Search for the cell housing the specified text and yield its [x, y] center coordinate. 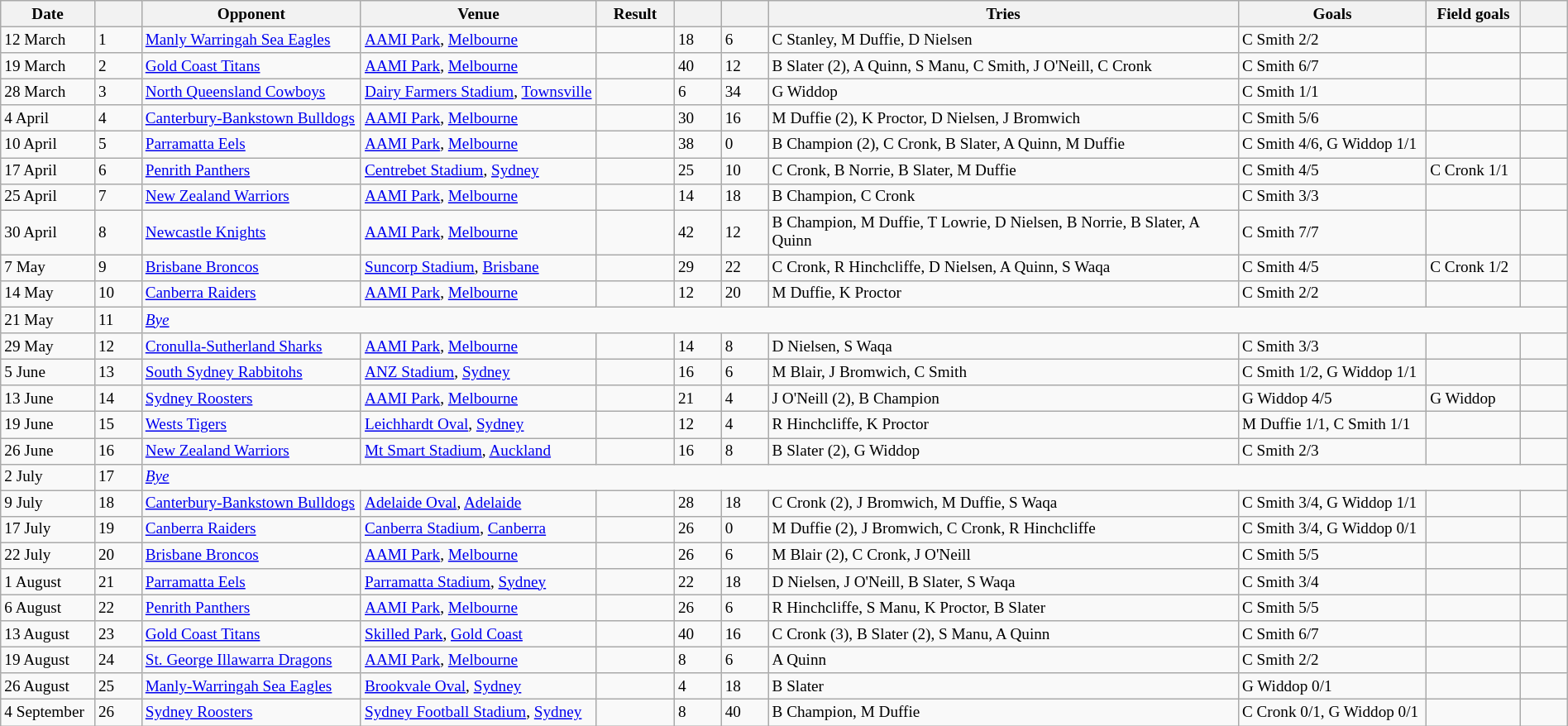
C Cronk, B Norrie, B Slater, M Duffie [1003, 170]
C Cronk 1/1 [1474, 170]
B Slater (2), G Widdop [1003, 451]
5 [117, 145]
Newcastle Knights [251, 232]
Mt Smart Stadium, Auckland [478, 451]
17 April [48, 170]
C Cronk, R Hinchcliffe, D Nielsen, A Quinn, S Waqa [1003, 268]
4 April [48, 118]
7 [117, 197]
9 July [48, 504]
24 [117, 660]
2 [117, 66]
13 June [48, 399]
2 July [48, 477]
Manly Warringah Sea Eagles [251, 40]
C Cronk (3), B Slater (2), S Manu, A Quinn [1003, 634]
29 [698, 268]
C Smith 7/7 [1331, 232]
C Smith 3/4 [1331, 582]
22 July [48, 556]
Leichhardt Oval, Sydney [478, 425]
M Blair (2), C Cronk, J O'Neill [1003, 556]
B Champion, M Duffie, T Lowrie, D Nielsen, B Norrie, B Slater, A Quinn [1003, 232]
28 [698, 504]
28 March [48, 92]
38 [698, 145]
Adelaide Oval, Adelaide [478, 504]
7 May [48, 268]
Suncorp Stadium, Brisbane [478, 268]
5 June [48, 372]
D Nielsen, S Waqa [1003, 346]
23 [117, 634]
M Duffie (2), J Bromwich, C Cronk, R Hinchcliffe [1003, 529]
Opponent [251, 14]
M Duffie, K Proctor [1003, 294]
Result [635, 14]
J O'Neill (2), B Champion [1003, 399]
17 July [48, 529]
A Quinn [1003, 660]
C Cronk (2), J Bromwich, M Duffie, S Waqa [1003, 504]
19 June [48, 425]
42 [698, 232]
Goals [1331, 14]
Sydney Football Stadium, Sydney [478, 713]
Canberra Stadium, Canberra [478, 529]
ANZ Stadium, Sydney [478, 372]
4 September [48, 713]
Cronulla-Sutherland Sharks [251, 346]
Manly-Warringah Sea Eagles [251, 686]
Parramatta Stadium, Sydney [478, 582]
17 [117, 477]
North Queensland Cowboys [251, 92]
30 April [48, 232]
C Smith 1/1 [1331, 92]
C Cronk 1/2 [1474, 268]
D Nielsen, J O'Neill, B Slater, S Waqa [1003, 582]
B Slater [1003, 686]
13 [117, 372]
13 August [48, 634]
R Hinchcliffe, S Manu, K Proctor, B Slater [1003, 608]
B Champion (2), C Cronk, B Slater, A Quinn, M Duffie [1003, 145]
M Blair, J Bromwich, C Smith [1003, 372]
C Stanley, M Duffie, D Nielsen [1003, 40]
C Smith 1/2, G Widdop 1/1 [1331, 372]
B Slater (2), A Quinn, S Manu, C Smith, J O'Neill, C Cronk [1003, 66]
Brookvale Oval, Sydney [478, 686]
26 June [48, 451]
Tries [1003, 14]
19 August [48, 660]
Centrebet Stadium, Sydney [478, 170]
Venue [478, 14]
Field goals [1474, 14]
19 [117, 529]
Wests Tigers [251, 425]
21 May [48, 320]
G Widdop 4/5 [1331, 399]
9 [117, 268]
Dairy Farmers Stadium, Townsville [478, 92]
Skilled Park, Gold Coast [478, 634]
G Widdop 0/1 [1331, 686]
C Smith 3/4, G Widdop 1/1 [1331, 504]
C Smith 2/3 [1331, 451]
M Duffie 1/1, C Smith 1/1 [1331, 425]
3 [117, 92]
15 [117, 425]
C Smith 4/6, G Widdop 1/1 [1331, 145]
10 April [48, 145]
11 [117, 320]
29 May [48, 346]
12 March [48, 40]
C Cronk 0/1, G Widdop 0/1 [1331, 713]
1 [117, 40]
B Champion, C Cronk [1003, 197]
19 March [48, 66]
R Hinchcliffe, K Proctor [1003, 425]
34 [744, 92]
Date [48, 14]
C Smith 5/6 [1331, 118]
6 August [48, 608]
St. George Illawarra Dragons [251, 660]
C Smith 3/4, G Widdop 0/1 [1331, 529]
M Duffie (2), K Proctor, D Nielsen, J Bromwich [1003, 118]
30 [698, 118]
B Champion, M Duffie [1003, 713]
South Sydney Rabbitohs [251, 372]
1 August [48, 582]
26 August [48, 686]
25 April [48, 197]
14 May [48, 294]
